Extract the [X, Y] coordinate from the center of the cell holding the provided text.  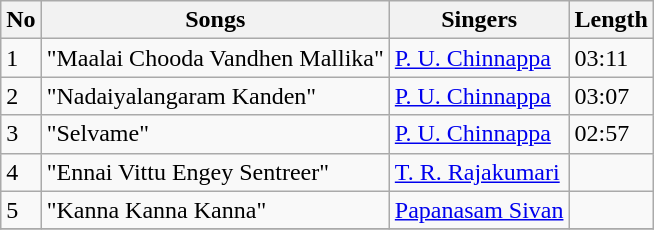
02:57 [611, 134]
Papanasam Sivan [479, 210]
T. R. Rajakumari [479, 172]
03:11 [611, 58]
5 [21, 210]
Songs [215, 20]
"Nadaiyalangaram Kanden" [215, 96]
Singers [479, 20]
No [21, 20]
3 [21, 134]
"Ennai Vittu Engey Sentreer" [215, 172]
"Kanna Kanna Kanna" [215, 210]
4 [21, 172]
Length [611, 20]
03:07 [611, 96]
"Maalai Chooda Vandhen Mallika" [215, 58]
1 [21, 58]
"Selvame" [215, 134]
2 [21, 96]
